For the text-containing cell, return its midpoint in [x, y] coordinate format. 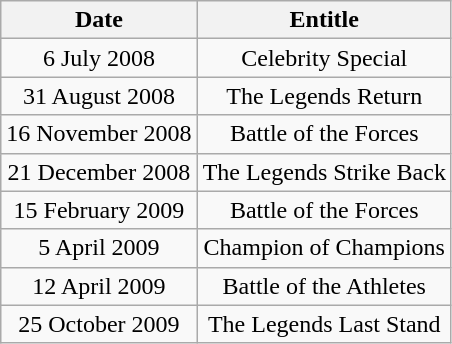
5 April 2009 [99, 248]
15 February 2009 [99, 210]
The Legends Return [324, 96]
Champion of Champions [324, 248]
12 April 2009 [99, 286]
31 August 2008 [99, 96]
The Legends Strike Back [324, 172]
16 November 2008 [99, 134]
25 October 2009 [99, 324]
21 December 2008 [99, 172]
The Legends Last Stand [324, 324]
Celebrity Special [324, 58]
Entitle [324, 20]
6 July 2008 [99, 58]
Date [99, 20]
Battle of the Athletes [324, 286]
